Detect which cell encompasses the target text, then output its (x, y) center coordinate. 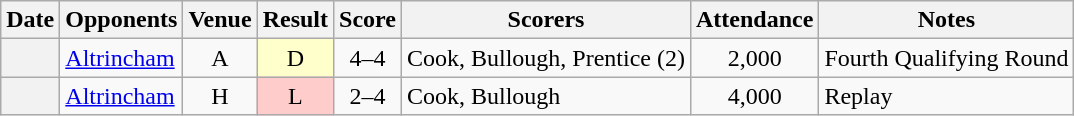
Scorers (546, 20)
Opponents (122, 20)
A (220, 58)
2–4 (368, 96)
Score (368, 20)
Replay (946, 96)
4–4 (368, 58)
Fourth Qualifying Round (946, 58)
Date (30, 20)
Notes (946, 20)
Cook, Bullough, Prentice (2) (546, 58)
H (220, 96)
Result (295, 20)
Cook, Bullough (546, 96)
D (295, 58)
Attendance (754, 20)
L (295, 96)
4,000 (754, 96)
Venue (220, 20)
2,000 (754, 58)
